For the text-containing cell, return its midpoint in (x, y) coordinate format. 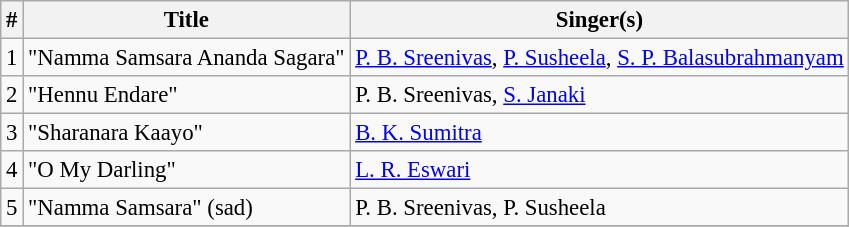
1 (12, 58)
5 (12, 208)
"Namma Samsara" (sad) (186, 208)
4 (12, 170)
Title (186, 20)
B. K. Sumitra (600, 133)
"Sharanara Kaayo" (186, 133)
Singer(s) (600, 20)
"O My Darling" (186, 170)
P. B. Sreenivas, S. Janaki (600, 95)
2 (12, 95)
L. R. Eswari (600, 170)
"Namma Samsara Ananda Sagara" (186, 58)
"Hennu Endare" (186, 95)
# (12, 20)
P. B. Sreenivas, P. Susheela (600, 208)
3 (12, 133)
P. B. Sreenivas, P. Susheela, S. P. Balasubrahmanyam (600, 58)
